Search for the cell housing the specified text and yield its (x, y) center coordinate. 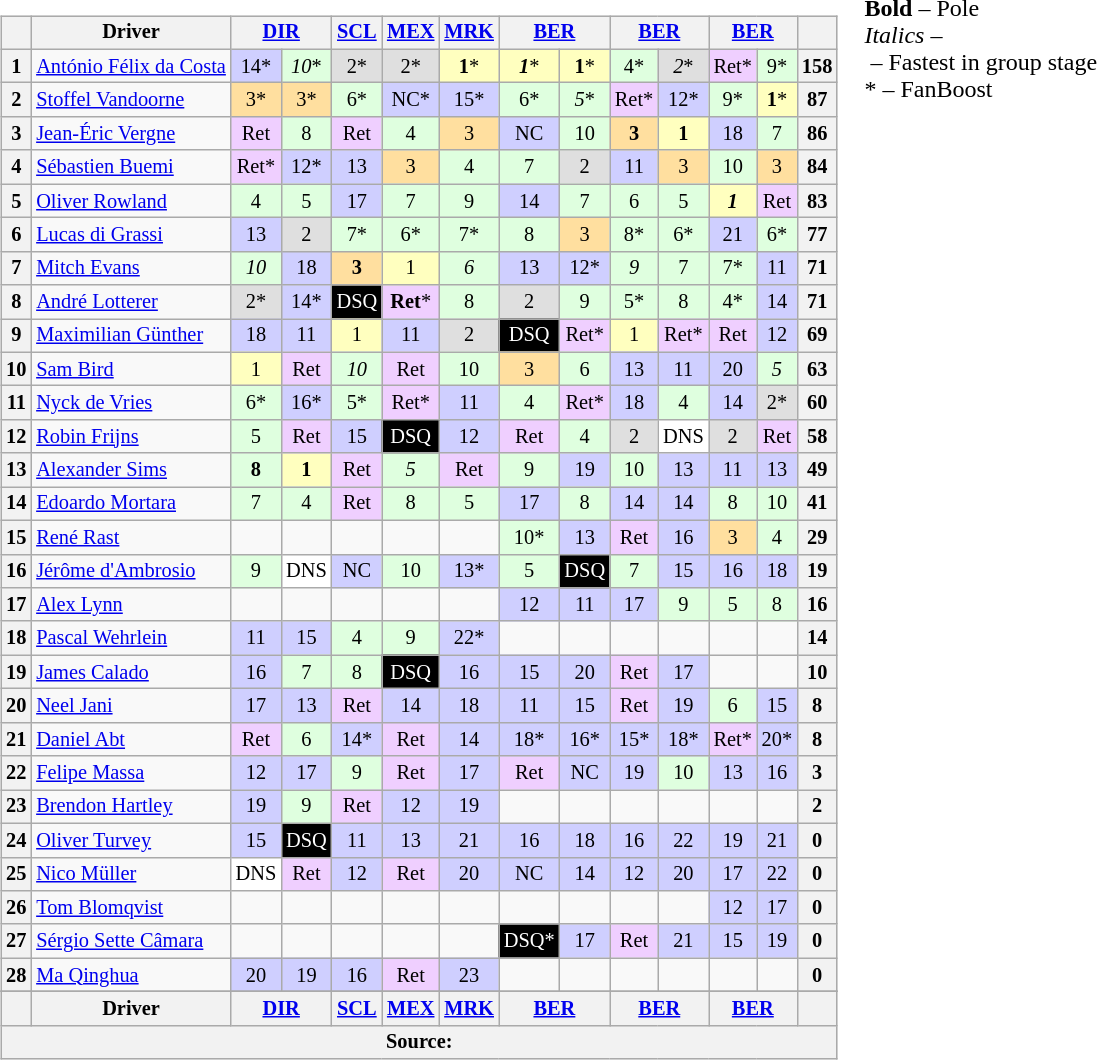
Neel Jani (130, 706)
Oliver Turvey (130, 840)
22* (469, 638)
António Félix da Costa (130, 66)
André Lotterer (130, 302)
13* (469, 571)
Alex Lynn (130, 605)
158 (817, 66)
Sérgio Sette Câmara (130, 941)
Source: (419, 1042)
NC* (410, 100)
69 (817, 336)
Maximilian Günther (130, 336)
Ma Qinghua (130, 975)
Alexander Sims (130, 470)
8* (634, 235)
87 (817, 100)
Nyck de Vries (130, 403)
Sam Bird (130, 369)
58 (817, 437)
49 (817, 470)
29 (817, 537)
26 (16, 908)
Brendon Hartley (130, 807)
63 (817, 369)
René Rast (130, 537)
20* (777, 739)
Edoardo Mortara (130, 504)
Felipe Massa (130, 773)
Pascal Wehrlein (130, 638)
83 (817, 201)
Daniel Abt (130, 739)
25 (16, 874)
27 (16, 941)
86 (817, 134)
24 (16, 840)
James Calado (130, 672)
84 (817, 167)
Robin Frijns (130, 437)
Lucas di Grassi (130, 235)
Sébastien Buemi (130, 167)
41 (817, 504)
Oliver Rowland (130, 201)
Jérôme d'Ambrosio (130, 571)
77 (817, 235)
28 (16, 975)
Tom Blomqvist (130, 908)
Mitch Evans (130, 268)
Nico Müller (130, 874)
60 (817, 403)
DSQ* (530, 941)
Jean-Éric Vergne (130, 134)
Stoffel Vandoorne (130, 100)
